Capture the cell that displays the provided text and extract its (X, Y) central coordinate. 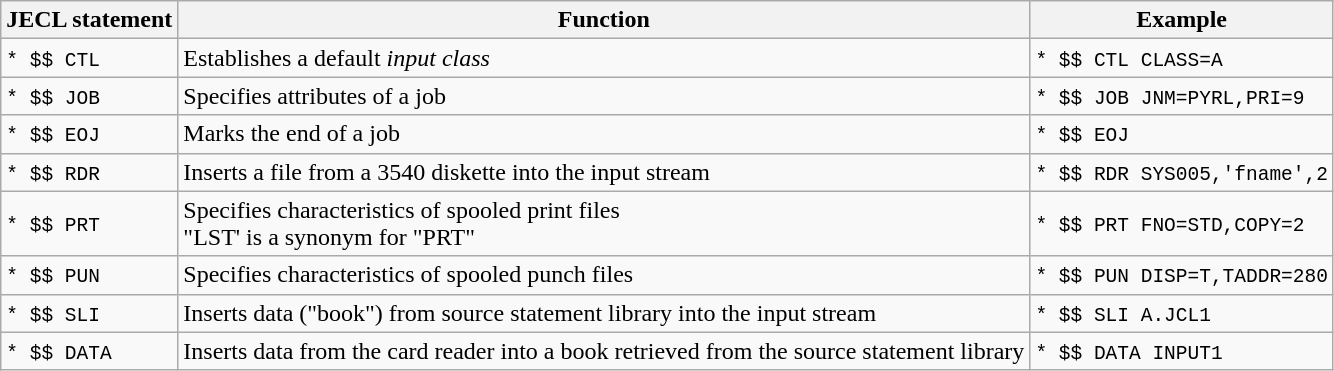
Inserts data from the card reader into a book retrieved from the source statement library (604, 351)
* $$ PUN (90, 275)
Marks the end of a job (604, 134)
* $$ JOB (90, 96)
Inserts data ("book") from source statement library into the input stream (604, 313)
* $$ CTL CLASS=A (1182, 58)
* $$ RDR (90, 172)
Specifies attributes of a job (604, 96)
JECL statement (90, 20)
* $$ PRT (90, 224)
Example (1182, 20)
* $$ PRT FNO=STD,COPY=2 (1182, 224)
* $$ CTL (90, 58)
Specifies characteristics of spooled punch files (604, 275)
* $$ SLI A.JCL1 (1182, 313)
* $$ DATA INPUT1 (1182, 351)
Establishes a default input class (604, 58)
* $$ PUN DISP=T,TADDR=280 (1182, 275)
* $$ RDR SYS005,'fname',2 (1182, 172)
Inserts a file from a 3540 diskette into the input stream (604, 172)
Specifies characteristics of spooled print files "LST' is a synonym for "PRT" (604, 224)
* $$ SLI (90, 313)
* $$ JOB JNM=PYRL,PRI=9 (1182, 96)
* $$ DATA (90, 351)
Function (604, 20)
